Scan for the cell matching the given text and deliver its (x, y) coordinate at center. 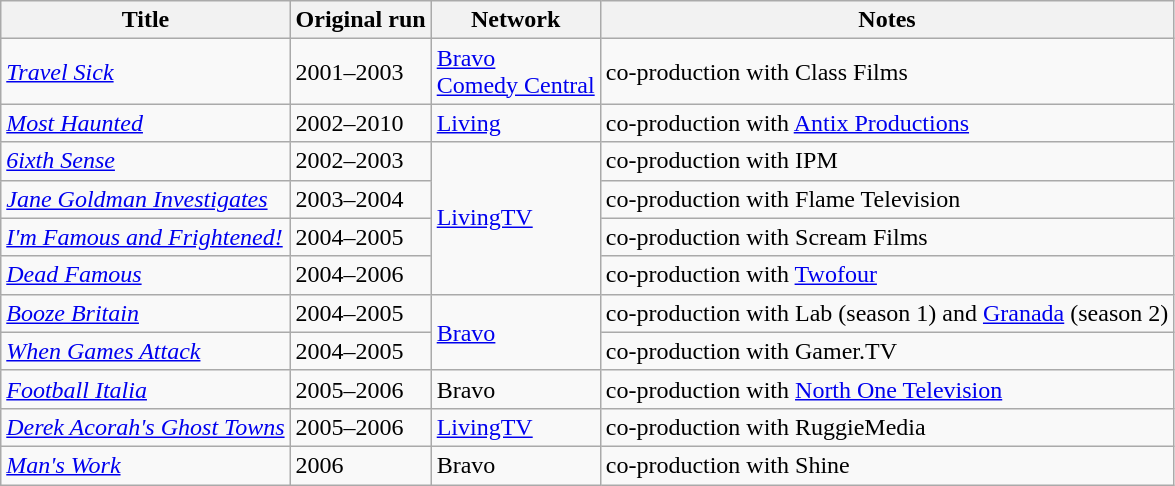
co-production with RuggieMedia (887, 427)
Most Haunted (146, 123)
2002–2003 (360, 161)
Living (516, 123)
2001–2003 (360, 72)
2006 (360, 465)
Derek Acorah's Ghost Towns (146, 427)
Jane Goldman Investigates (146, 199)
co-production with IPM (887, 161)
Original run (360, 20)
2004–2006 (360, 275)
6ixth Sense (146, 161)
BravoComedy Central (516, 72)
co-production with Shine (887, 465)
Dead Famous (146, 275)
Network (516, 20)
co-production with Antix Productions (887, 123)
Title (146, 20)
Football Italia (146, 389)
Man's Work (146, 465)
Notes (887, 20)
Booze Britain (146, 313)
co-production with Twofour (887, 275)
2002–2010 (360, 123)
Travel Sick (146, 72)
co-production with Flame Television (887, 199)
co-production with Scream Films (887, 237)
I'm Famous and Frightened! (146, 237)
co-production with North One Television (887, 389)
2003–2004 (360, 199)
co-production with Lab (season 1) and Granada (season 2) (887, 313)
co-production with Gamer.TV (887, 351)
When Games Attack (146, 351)
co-production with Class Films (887, 72)
